For the text-containing cell, return its midpoint in (x, y) coordinate format. 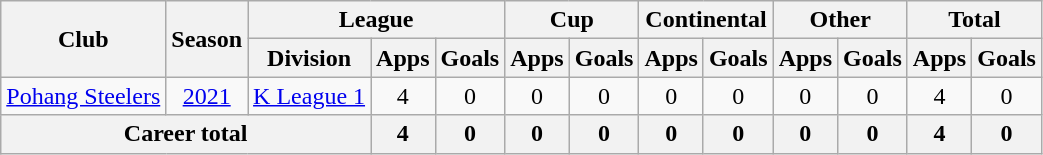
Cup (572, 20)
Total (974, 20)
K League 1 (310, 96)
Division (310, 58)
League (376, 20)
Season (207, 39)
Continental (706, 20)
Career total (186, 134)
Club (84, 39)
Pohang Steelers (84, 96)
2021 (207, 96)
Other (840, 20)
